Find where the given text appears and provide that cell's center as [x, y] coordinate. 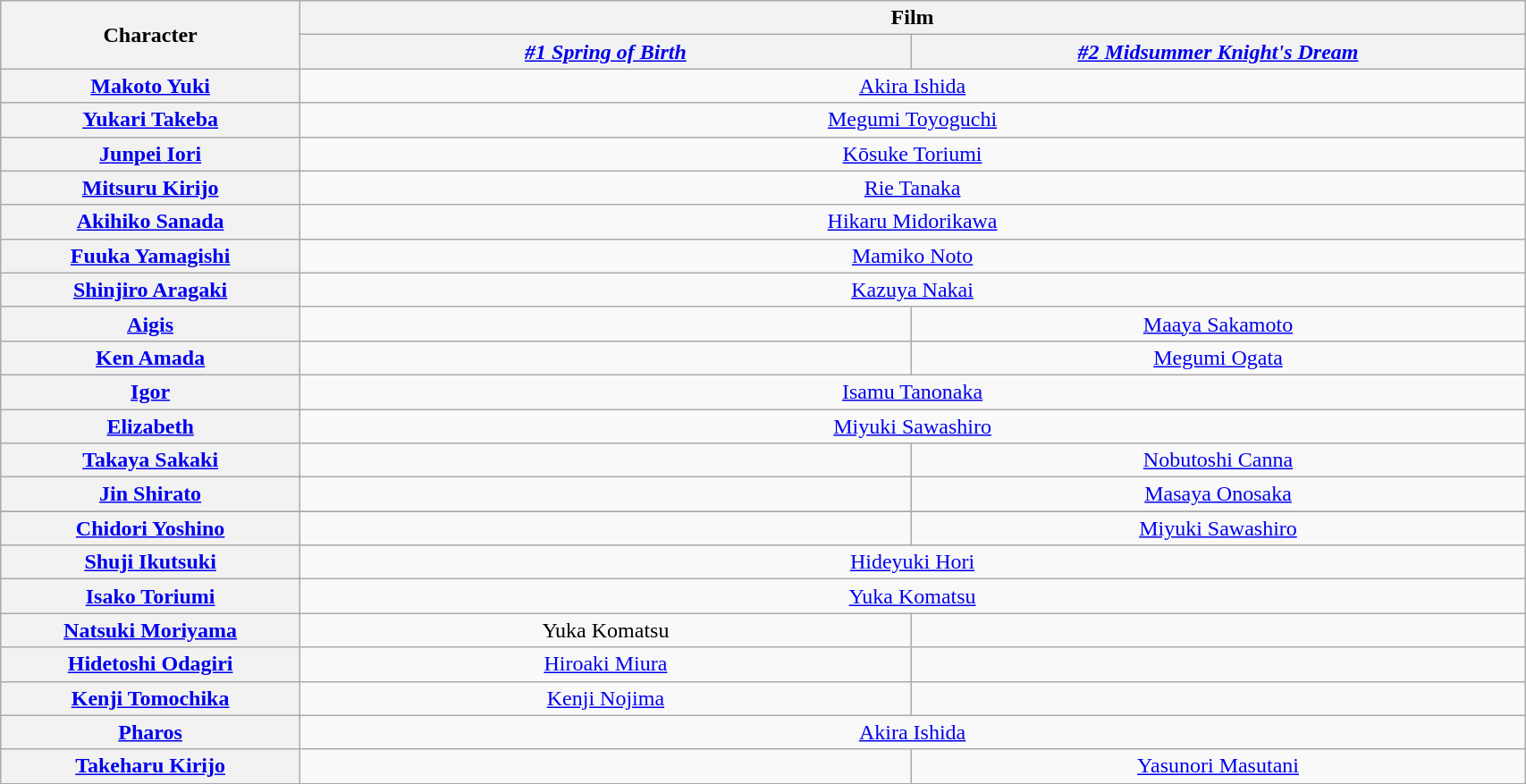
Yukari Takeba [150, 120]
Junpei Iori [150, 154]
Character [150, 35]
Rie Tanaka [912, 188]
Yasunori Masutani [1218, 766]
Film [912, 18]
Isamu Tanonaka [912, 392]
Fuuka Yamagishi [150, 256]
Hikaru Midorikawa [912, 222]
Hiroaki Miura [605, 664]
Elizabeth [150, 426]
Maaya Sakamoto [1218, 324]
Masaya Onosaka [1218, 494]
Akihiko Sanada [150, 222]
Takaya Sakaki [150, 460]
Igor [150, 392]
Nobutoshi Canna [1218, 460]
Kenji Nojima [605, 698]
Hideyuki Hori [912, 562]
Shuji Ikutsuki [150, 562]
#1 Spring of Birth [605, 52]
Jin Shirato [150, 494]
Kenji Tomochika [150, 698]
Pharos [150, 732]
Isako Toriumi [150, 596]
Megumi Toyoguchi [912, 120]
Mitsuru Kirijo [150, 188]
Ken Amada [150, 358]
#2 Midsummer Knight's Dream [1218, 52]
Mamiko Noto [912, 256]
Natsuki Moriyama [150, 630]
Hidetoshi Odagiri [150, 664]
Shinjiro Aragaki [150, 290]
Chidori Yoshino [150, 528]
Kazuya Nakai [912, 290]
Megumi Ogata [1218, 358]
Kōsuke Toriumi [912, 154]
Makoto Yuki [150, 86]
Aigis [150, 324]
Takeharu Kirijo [150, 766]
